Return (X, Y) of the center of cell containing provided text 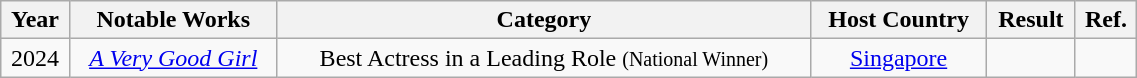
Notable Works (173, 20)
Year (36, 20)
Singapore (899, 58)
A Very Good Girl (173, 58)
Result (1032, 20)
Host Country (899, 20)
2024 (36, 58)
Best Actress in a Leading Role (National Winner) (544, 58)
Ref. (1106, 20)
Category (544, 20)
